Provide the [X, Y] coordinate of the cell's center where the given text is located.  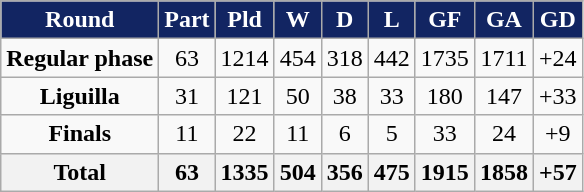
147 [504, 96]
356 [344, 172]
1858 [504, 172]
5 [392, 134]
GA [504, 20]
475 [392, 172]
1915 [444, 172]
121 [244, 96]
454 [298, 58]
318 [344, 58]
504 [298, 172]
6 [344, 134]
L [392, 20]
1711 [504, 58]
31 [187, 96]
+9 [558, 134]
+57 [558, 172]
Total [80, 172]
180 [444, 96]
GF [444, 20]
Regular phase [80, 58]
GD [558, 20]
+33 [558, 96]
22 [244, 134]
+24 [558, 58]
W [298, 20]
Part [187, 20]
Pld [244, 20]
Round [80, 20]
24 [504, 134]
38 [344, 96]
1735 [444, 58]
D [344, 20]
Finals [80, 134]
442 [392, 58]
Liguilla [80, 96]
1335 [244, 172]
1214 [244, 58]
50 [298, 96]
